From the cell containing the given text, extract its center point as (x, y) coordinate. 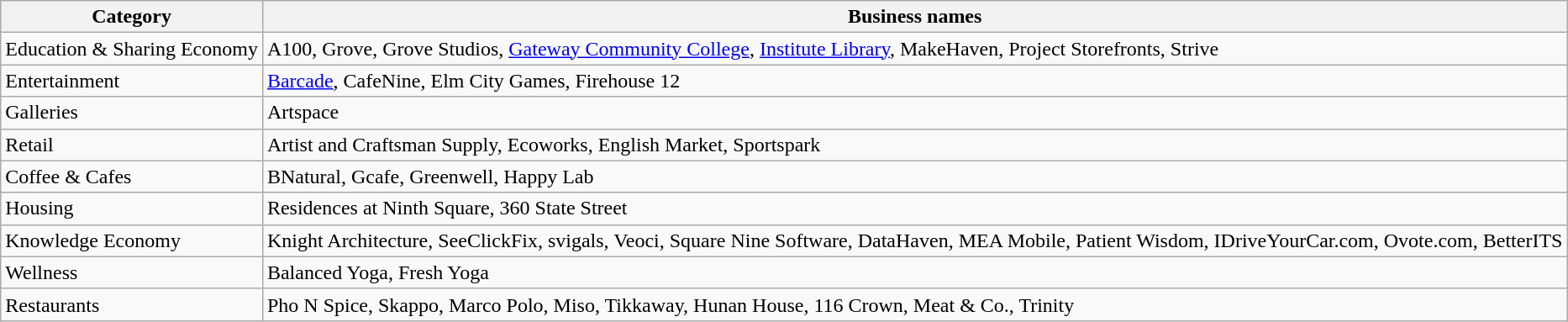
Entertainment (132, 81)
Knowledge Economy (132, 240)
Artist and Craftsman Supply, Ecoworks, English Market, Sportspark (914, 145)
Housing (132, 209)
Retail (132, 145)
Pho N Spice, Skappo, Marco Polo, Miso, Tikkaway, Hunan House, 116 Crown, Meat & Co., Trinity (914, 304)
Coffee & Cafes (132, 177)
Artspace (914, 113)
Wellness (132, 272)
Restaurants (132, 304)
Category (132, 17)
BNatural, Gcafe, Greenwell, Happy Lab (914, 177)
Barcade, CafeNine, Elm City Games, Firehouse 12 (914, 81)
Galleries (132, 113)
Balanced Yoga, Fresh Yoga (914, 272)
Residences at Ninth Square, 360 State Street (914, 209)
Education & Sharing Economy (132, 49)
A100, Grove, Grove Studios, Gateway Community College, Institute Library, MakeHaven, Project Storefronts, Strive (914, 49)
Business names (914, 17)
